Detect which cell encompasses the target text, then output its (X, Y) center coordinate. 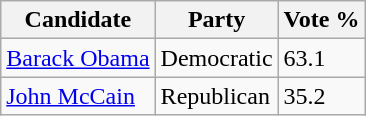
35.2 (322, 96)
Republican (216, 96)
John McCain (78, 96)
Candidate (78, 20)
Barack Obama (78, 58)
Vote % (322, 20)
Party (216, 20)
Democratic (216, 58)
63.1 (322, 58)
